Determine the [X, Y] coordinate at the center of the cell enclosing the given text.  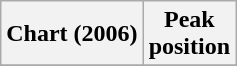
Peakposition [189, 34]
Chart (2006) [72, 34]
